Provide the (X, Y) coordinate of the cell's center where the given text is located.  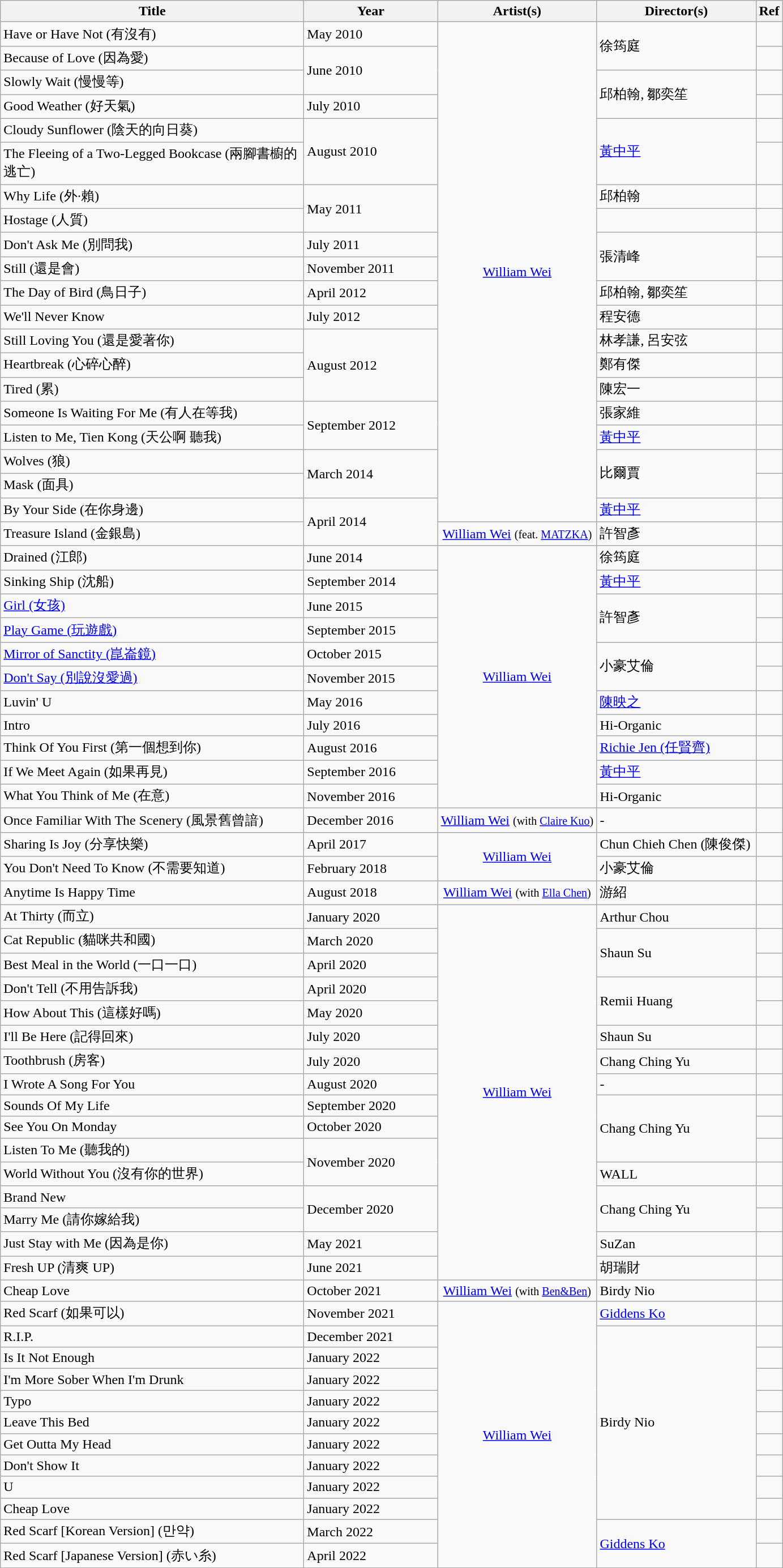
September 2020 (371, 1106)
Mask (面具) (152, 486)
We'll Never Know (152, 317)
Ref (769, 11)
May 2020 (371, 1013)
Cat Republic (貓咪共和國) (152, 941)
September 2016 (371, 772)
August 2010 (371, 152)
April 2017 (371, 845)
August 2016 (371, 748)
February 2018 (371, 868)
Wolves (狼) (152, 462)
Artist(s) (517, 11)
胡瑞財 (676, 1268)
May 2011 (371, 208)
May 2010 (371, 34)
Drained (江郎) (152, 558)
比爾賈 (676, 473)
October 2020 (371, 1127)
July 2012 (371, 317)
I Wrote A Song For You (152, 1084)
Brand New (152, 1197)
William Wei (with Claire Kuo) (517, 821)
Think Of You First (第一個想到你) (152, 748)
Typo (152, 1401)
U (152, 1487)
May 2016 (371, 703)
Have or Have Not (有沒有) (152, 34)
Sharing Is Joy (分享快樂) (152, 845)
Anytime Is Happy Time (152, 893)
October 2015 (371, 654)
June 2015 (371, 606)
Red Scarf (如果可以) (152, 1313)
Because of Love (因為愛) (152, 58)
November 2020 (371, 1162)
SuZan (676, 1244)
Play Game (玩遊戲) (152, 631)
April 2022 (371, 1556)
October 2021 (371, 1291)
July 2010 (371, 106)
Good Weather (好天氣) (152, 106)
Sounds Of My Life (152, 1106)
March 2022 (371, 1532)
邱柏翰 (676, 197)
Best Meal in the World (一口一口) (152, 965)
What You Think of Me (在意) (152, 796)
陳宏一 (676, 389)
陳映之 (676, 703)
Cloudy Sunflower (陰天的向日葵) (152, 130)
November 2015 (371, 678)
By Your Side (在你身邊) (152, 509)
The Fleeing of a Two-Legged Bookcase (兩腳書櫥的逃亡) (152, 164)
Director(s) (676, 11)
Mirror of Sanctity (崑崙鏡) (152, 654)
Red Scarf [Korean Version] (만약) (152, 1532)
林孝謙, 呂安弦 (676, 341)
May 2021 (371, 1244)
William Wei (feat. MATZKA) (517, 534)
Listen To Me (聽我的) (152, 1150)
Hostage (人質) (152, 221)
November 2011 (371, 268)
Get Outta My Head (152, 1444)
December 2016 (371, 821)
程安德 (676, 317)
R.I.P. (152, 1336)
游紹 (676, 893)
Title (152, 11)
December 2020 (371, 1209)
Red Scarf [Japanese Version] (赤い糸) (152, 1556)
Slowly Wait (慢慢等) (152, 83)
鄭有傑 (676, 366)
At Thirty (而立) (152, 917)
See You On Monday (152, 1127)
August 2012 (371, 365)
January 2020 (371, 917)
August 2020 (371, 1084)
Still (還是會) (152, 268)
Why Life (外·賴) (152, 197)
July 2011 (371, 245)
You Don't Need To Know (不需要知道) (152, 868)
March 2014 (371, 473)
The Day of Bird (鳥日子) (152, 293)
Chun Chieh Chen (陳俊傑) (676, 845)
November 2021 (371, 1313)
Fresh UP (清爽 UP) (152, 1268)
Luvin' U (152, 703)
I'm More Sober When I'm Drunk (152, 1380)
Listen to Me, Tien Kong (天公啊 聽我) (152, 437)
Don't Say (別說沒愛過) (152, 678)
Don't Ask Me (別問我) (152, 245)
If We Meet Again (如果再見) (152, 772)
Treasure Island (金銀島) (152, 534)
張家維 (676, 413)
Sinking Ship (沈船) (152, 582)
November 2016 (371, 796)
張清峰 (676, 257)
Is It Not Enough (152, 1358)
April 2012 (371, 293)
Don't Show It (152, 1466)
Toothbrush (房客) (152, 1061)
Once Familiar With The Scenery (風景舊曾諳) (152, 821)
WALL (676, 1174)
Don't Tell (不用告訴我) (152, 989)
Just Stay with Me (因為是你) (152, 1244)
Still Loving You (還是愛著你) (152, 341)
William Wei (with Ben&Ben) (517, 1291)
Richie Jen (任賢齊) (676, 748)
June 2010 (371, 70)
World Without You (沒有你的世界) (152, 1174)
Marry Me (請你嫁給我) (152, 1219)
Tired (累) (152, 389)
September 2012 (371, 426)
Remii Huang (676, 1001)
June 2021 (371, 1268)
June 2014 (371, 558)
March 2020 (371, 941)
September 2015 (371, 631)
April 2014 (371, 522)
Someone Is Waiting For Me (有人在等我) (152, 413)
Year (371, 11)
December 2021 (371, 1336)
Leave This Bed (152, 1423)
How About This (這樣好嗎) (152, 1013)
Girl (女孩) (152, 606)
Intro (152, 725)
I'll Be Here (記得回來) (152, 1037)
July 2016 (371, 725)
September 2014 (371, 582)
Heartbreak (心碎心醉) (152, 366)
William Wei (with Ella Chen) (517, 893)
Arthur Chou (676, 917)
August 2018 (371, 893)
